Scan for the cell matching the given text and deliver its [X, Y] coordinate at center. 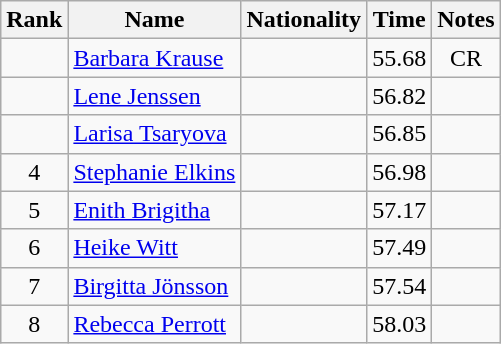
58.03 [400, 324]
Larisa Tsaryova [154, 134]
5 [34, 210]
Heike Witt [154, 248]
Barbara Krause [154, 58]
56.85 [400, 134]
Birgitta Jönsson [154, 286]
55.68 [400, 58]
57.17 [400, 210]
Notes [466, 20]
56.82 [400, 96]
Nationality [304, 20]
8 [34, 324]
Stephanie Elkins [154, 172]
CR [466, 58]
Rank [34, 20]
Lene Jenssen [154, 96]
Enith Brigitha [154, 210]
56.98 [400, 172]
Rebecca Perrott [154, 324]
57.54 [400, 286]
Name [154, 20]
6 [34, 248]
7 [34, 286]
57.49 [400, 248]
Time [400, 20]
4 [34, 172]
